Determine the [x, y] coordinate at the center of the cell enclosing the given text.  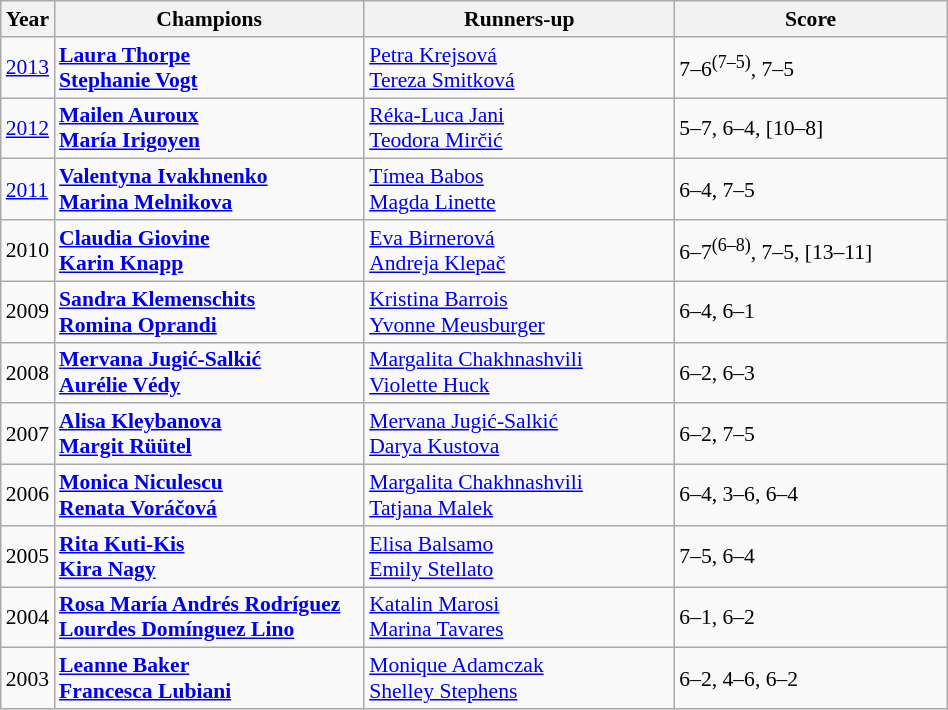
2006 [28, 496]
6–4, 3–6, 6–4 [810, 496]
Valentyna Ivakhnenko Marina Melnikova [209, 190]
2012 [28, 128]
6–1, 6–2 [810, 618]
Champions [209, 19]
Margalita Chakhnashvili Tatjana Malek [519, 496]
Monique Adamczak Shelley Stephens [519, 678]
Kristina Barrois Yvonne Meusburger [519, 312]
7–5, 6–4 [810, 556]
6–7(6–8), 7–5, [13–11] [810, 250]
2008 [28, 372]
Petra Krejsová Tereza Smitková [519, 68]
6–4, 7–5 [810, 190]
Sandra Klemenschits Romina Oprandi [209, 312]
2003 [28, 678]
Tímea Babos Magda Linette [519, 190]
Eva Birnerová Andreja Klepač [519, 250]
2011 [28, 190]
2013 [28, 68]
Alisa Kleybanova Margit Rüütel [209, 434]
6–2, 6–3 [810, 372]
6–2, 7–5 [810, 434]
2010 [28, 250]
Monica Niculescu Renata Voráčová [209, 496]
Runners-up [519, 19]
Réka-Luca Jani Teodora Mirčić [519, 128]
Mailen Auroux María Irigoyen [209, 128]
6–2, 4–6, 6–2 [810, 678]
Rosa María Andrés Rodríguez Lourdes Domínguez Lino [209, 618]
Margalita Chakhnashvili Violette Huck [519, 372]
Katalin Marosi Marina Tavares [519, 618]
Leanne Baker Francesca Lubiani [209, 678]
7–6(7–5), 7–5 [810, 68]
Mervana Jugić-Salkić Aurélie Védy [209, 372]
5–7, 6–4, [10–8] [810, 128]
2005 [28, 556]
Score [810, 19]
Rita Kuti-Kis Kira Nagy [209, 556]
Mervana Jugić-Salkić Darya Kustova [519, 434]
Claudia Giovine Karin Knapp [209, 250]
Year [28, 19]
2007 [28, 434]
Laura Thorpe Stephanie Vogt [209, 68]
Elisa Balsamo Emily Stellato [519, 556]
2009 [28, 312]
6–4, 6–1 [810, 312]
2004 [28, 618]
